Extract the [x, y] coordinate from the center of the cell holding the provided text.  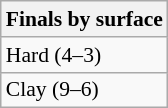
Clay (9–6) [84, 90]
Finals by surface [84, 19]
Hard (4–3) [84, 55]
